Detect which cell encompasses the target text, then output its [x, y] center coordinate. 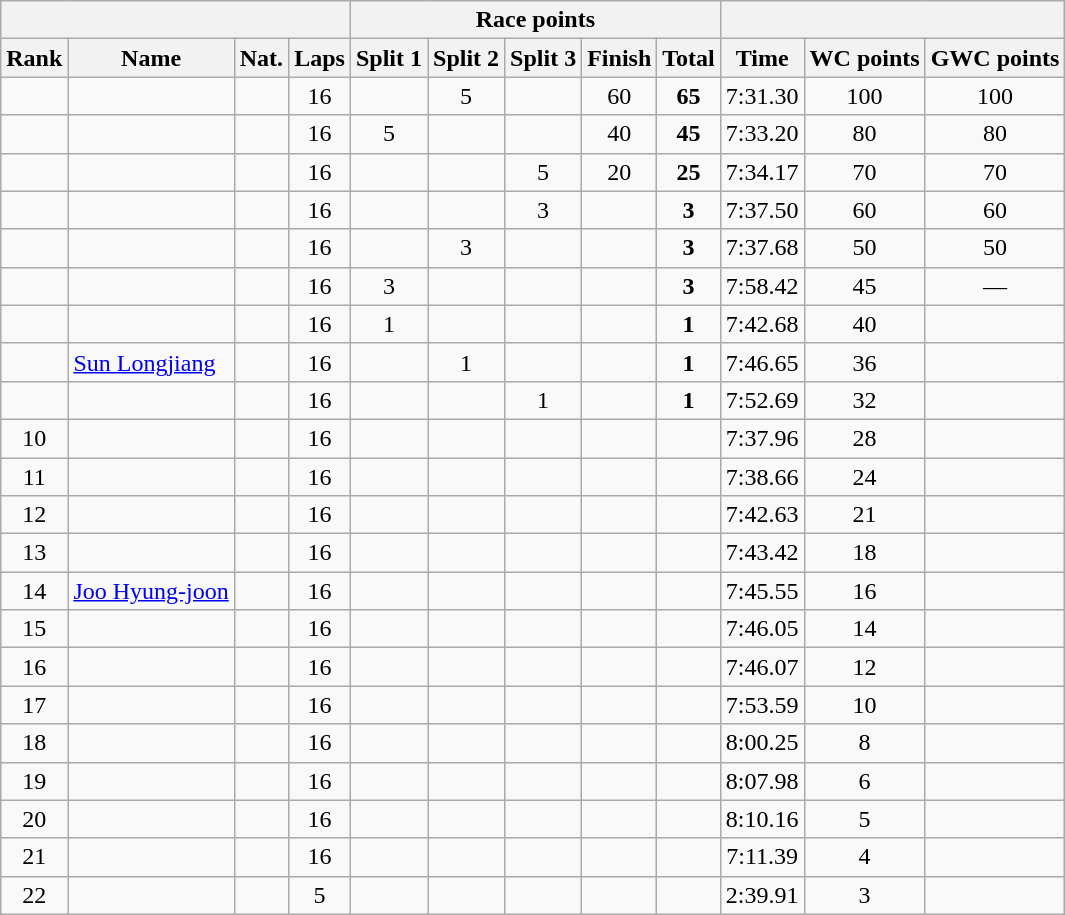
13 [34, 553]
Laps [320, 58]
17 [34, 705]
7:11.39 [762, 857]
Split 3 [544, 58]
32 [864, 400]
7:31.30 [762, 96]
11 [34, 477]
7:38.66 [762, 477]
8:10.16 [762, 819]
19 [34, 781]
28 [864, 438]
7:37.68 [762, 248]
Sun Longjiang [151, 362]
Finish [620, 58]
7:37.50 [762, 210]
7:46.07 [762, 667]
36 [864, 362]
7:42.68 [762, 324]
25 [689, 172]
Total [689, 58]
8:00.25 [762, 743]
Split 1 [388, 58]
Name [151, 58]
Time [762, 58]
Race points [535, 20]
7:46.05 [762, 629]
8 [864, 743]
7:52.69 [762, 400]
7:46.65 [762, 362]
Split 2 [466, 58]
7:42.63 [762, 515]
7:53.59 [762, 705]
Joo Hyung-joon [151, 591]
15 [34, 629]
7:34.17 [762, 172]
Nat. [261, 58]
— [995, 286]
24 [864, 477]
8:07.98 [762, 781]
6 [864, 781]
7:37.96 [762, 438]
7:58.42 [762, 286]
Rank [34, 58]
22 [34, 895]
GWC points [995, 58]
7:33.20 [762, 134]
2:39.91 [762, 895]
4 [864, 857]
7:43.42 [762, 553]
7:45.55 [762, 591]
WC points [864, 58]
65 [689, 96]
